From the cell containing the given text, extract its center point as (X, Y) coordinate. 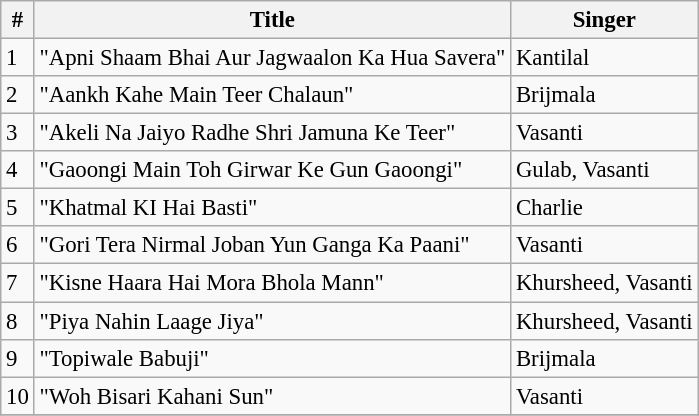
9 (18, 358)
"Gaoongi Main Toh Girwar Ke Gun Gaoongi" (272, 170)
Gulab, Vasanti (604, 170)
8 (18, 321)
# (18, 20)
6 (18, 245)
Singer (604, 20)
"Woh Bisari Kahani Sun" (272, 396)
1 (18, 58)
10 (18, 396)
4 (18, 170)
7 (18, 283)
Kantilal (604, 58)
Title (272, 20)
Charlie (604, 208)
"Topiwale Babuji" (272, 358)
3 (18, 133)
"Khatmal KI Hai Basti" (272, 208)
5 (18, 208)
"Kisne Haara Hai Mora Bhola Mann" (272, 283)
"Gori Tera Nirmal Joban Yun Ganga Ka Paani" (272, 245)
"Akeli Na Jaiyo Radhe Shri Jamuna Ke Teer" (272, 133)
"Piya Nahin Laage Jiya" (272, 321)
"Apni Shaam Bhai Aur Jagwaalon Ka Hua Savera" (272, 58)
"Aankh Kahe Main Teer Chalaun" (272, 95)
2 (18, 95)
